Find where the given text appears and provide that cell's center as [x, y] coordinate. 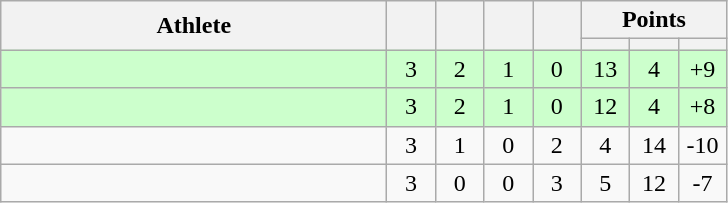
-7 [702, 183]
Athlete [194, 26]
+8 [702, 107]
-10 [702, 145]
5 [606, 183]
14 [654, 145]
13 [606, 69]
+9 [702, 69]
Points [654, 20]
